Identify which cell holds the provided text, then report its [X, Y] central coordinate. 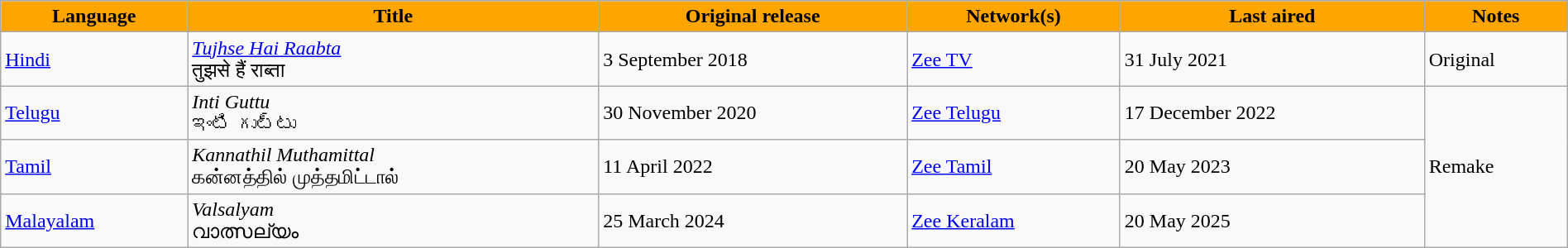
20 May 2023 [1272, 167]
Malayalam [94, 220]
Telugu [94, 112]
Zee Tamil [1014, 167]
Inti Guttu ఇంటి గుట్టు [394, 112]
25 March 2024 [753, 220]
Last aired [1272, 17]
Tamil [94, 167]
Remake [1495, 167]
20 May 2025 [1272, 220]
11 April 2022 [753, 167]
Original release [753, 17]
Title [394, 17]
3 September 2018 [753, 60]
Zee TV [1014, 60]
Kannathil Muthamittal கன்னத்தில் முத்தமிட்டால் [394, 167]
Zee Keralam [1014, 220]
Notes [1495, 17]
30 November 2020 [753, 112]
Hindi [94, 60]
Valsalyam വാത്സല്യം [394, 220]
17 December 2022 [1272, 112]
Network(s) [1014, 17]
Original [1495, 60]
Tujhse Hai Raabta तुझसे हैं राब्ता [394, 60]
Language [94, 17]
Zee Telugu [1014, 112]
31 July 2021 [1272, 60]
